Capture the cell that displays the provided text and extract its (x, y) central coordinate. 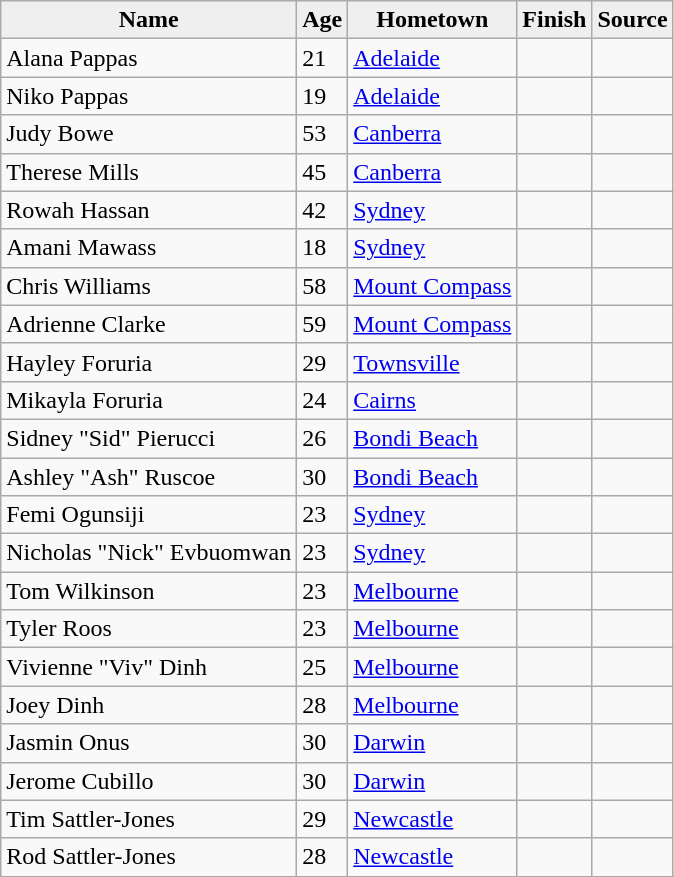
Rod Sattler-Jones (149, 857)
Judy Bowe (149, 134)
Hayley Foruria (149, 362)
42 (322, 210)
Name (149, 20)
Hometown (432, 20)
24 (322, 400)
Nicholas "Nick" Evbuomwan (149, 553)
Tom Wilkinson (149, 591)
Femi Ogunsiji (149, 515)
Age (322, 20)
Source (632, 20)
Joey Dinh (149, 705)
Amani Mawass (149, 248)
Finish (554, 20)
Alana Pappas (149, 58)
Sidney "Sid" Pierucci (149, 438)
Mikayla Foruria (149, 400)
59 (322, 324)
Chris Williams (149, 286)
Jerome Cubillo (149, 781)
Ashley "Ash" Ruscoe (149, 477)
Cairns (432, 400)
26 (322, 438)
58 (322, 286)
Therese Mills (149, 172)
53 (322, 134)
18 (322, 248)
Tim Sattler-Jones (149, 819)
Rowah Hassan (149, 210)
Townsville (432, 362)
45 (322, 172)
Adrienne Clarke (149, 324)
21 (322, 58)
Vivienne "Viv" Dinh (149, 667)
Niko Pappas (149, 96)
25 (322, 667)
19 (322, 96)
Tyler Roos (149, 629)
Jasmin Onus (149, 743)
